Detect which cell encompasses the target text, then output its [X, Y] center coordinate. 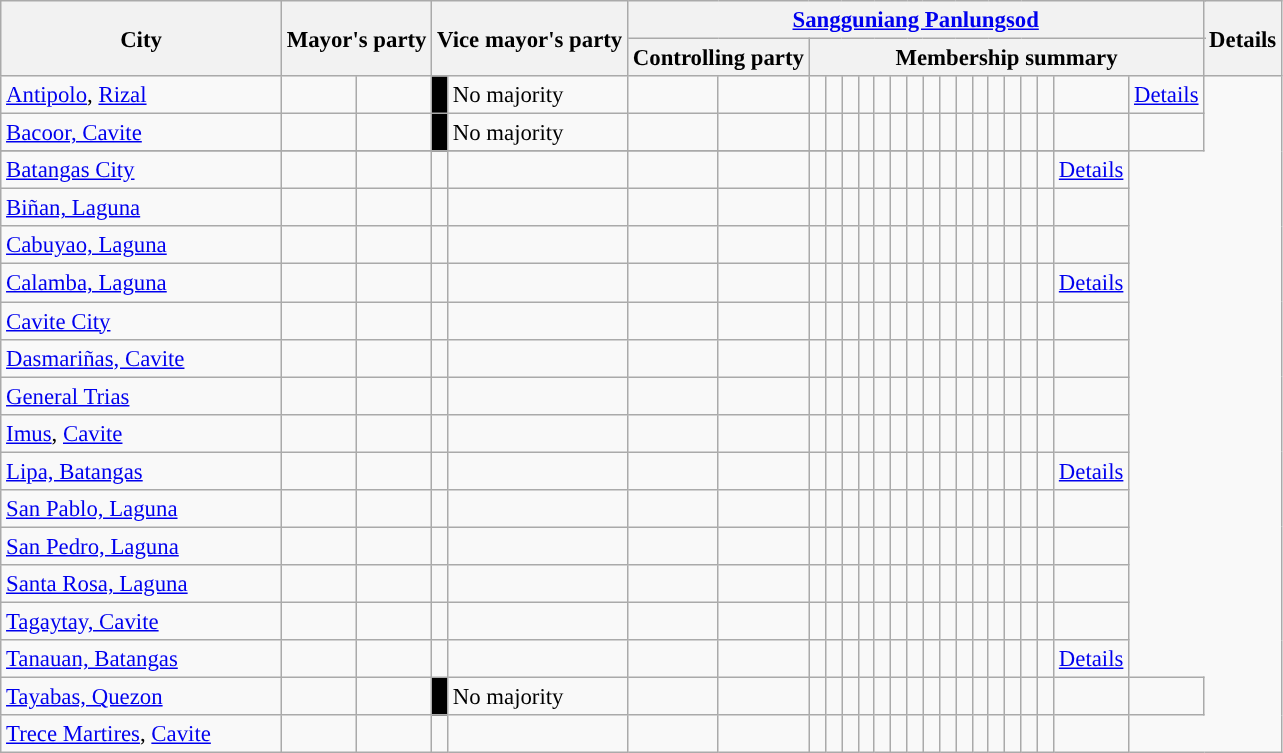
Cavite City [142, 321]
San Pedro, Laguna [142, 546]
Santa Rosa, Laguna [142, 584]
Batangas City [142, 170]
Antipolo, Rizal [142, 95]
Controlling party [719, 58]
Tagaytay, Cavite [142, 621]
Mayor's party [356, 38]
Biñan, Laguna [142, 208]
Imus, Cavite [142, 433]
Lipa, Batangas [142, 471]
Vice mayor's party [530, 38]
Dasmariñas, Cavite [142, 358]
Cabuyao, Laguna [142, 245]
Trece Martires, Cavite [142, 734]
Tanauan, Batangas [142, 659]
Calamba, Laguna [142, 283]
Sangguniang Panlungsod [916, 20]
City [142, 38]
General Trias [142, 396]
Tayabas, Quezon [142, 697]
San Pablo, Laguna [142, 509]
Membership summary [1006, 58]
Bacoor, Cavite [142, 133]
